Identify which cell holds the provided text, then report its [X, Y] central coordinate. 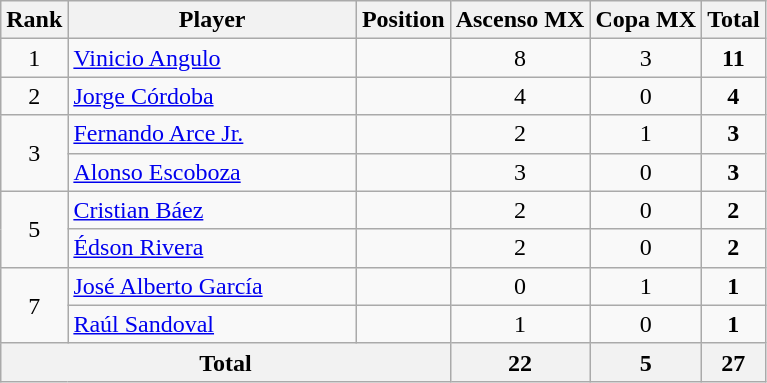
Position [403, 20]
Ascenso MX [520, 20]
Cristian Báez [212, 210]
8 [520, 58]
Vinicio Angulo [212, 58]
Copa MX [646, 20]
Player [212, 20]
27 [734, 362]
Fernando Arce Jr. [212, 134]
11 [734, 58]
Édson Rivera [212, 248]
7 [34, 305]
Raúl Sandoval [212, 324]
Rank [34, 20]
Jorge Córdoba [212, 96]
José Alberto García [212, 286]
22 [520, 362]
Alonso Escoboza [212, 172]
